Return (x, y) of the center of cell containing provided text 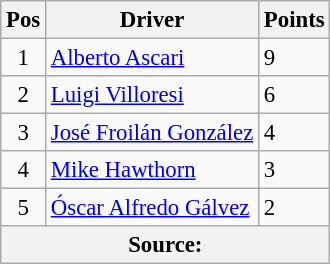
Alberto Ascari (152, 58)
Óscar Alfredo Gálvez (152, 208)
5 (24, 208)
Pos (24, 20)
Driver (152, 20)
6 (294, 95)
José Froilán González (152, 133)
Source: (166, 245)
Luigi Villoresi (152, 95)
9 (294, 58)
1 (24, 58)
Points (294, 20)
Mike Hawthorn (152, 170)
